Detect which cell encompasses the target text, then output its [X, Y] center coordinate. 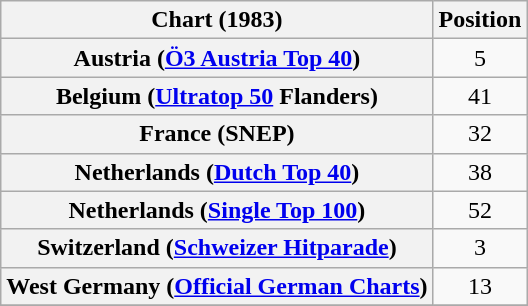
Chart (1983) [217, 20]
Netherlands (Dutch Top 40) [217, 172]
France (SNEP) [217, 134]
13 [480, 286]
Netherlands (Single Top 100) [217, 210]
41 [480, 96]
38 [480, 172]
52 [480, 210]
Belgium (Ultratop 50 Flanders) [217, 96]
West Germany (Official German Charts) [217, 286]
32 [480, 134]
Austria (Ö3 Austria Top 40) [217, 58]
3 [480, 248]
5 [480, 58]
Position [480, 20]
Switzerland (Schweizer Hitparade) [217, 248]
